Provide the [x, y] coordinate of the cell's center where the given text is located.  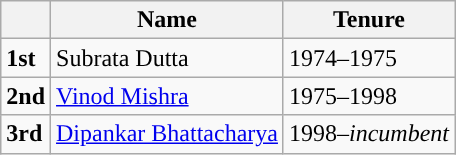
3rd [26, 134]
1975–1998 [368, 96]
Vinod Mishra [168, 96]
Name [168, 20]
1998–incumbent [368, 134]
1st [26, 58]
2nd [26, 96]
1974–1975 [368, 58]
Dipankar Bhattacharya [168, 134]
Tenure [368, 20]
Subrata Dutta [168, 58]
